From the cell containing the given text, extract its center point as (X, Y) coordinate. 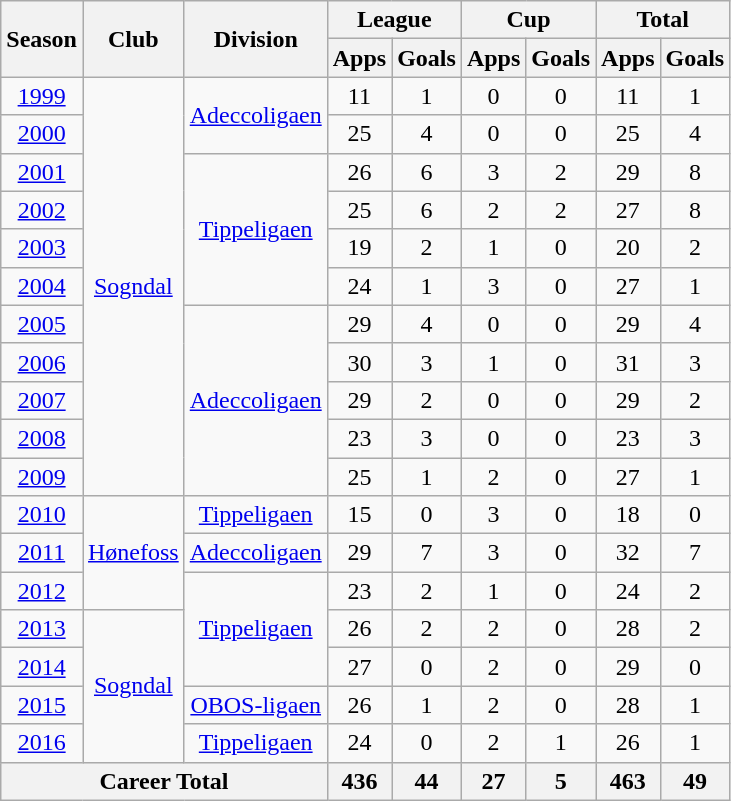
2006 (42, 362)
44 (427, 781)
2010 (42, 515)
League (394, 20)
2000 (42, 134)
5 (561, 781)
2008 (42, 438)
18 (628, 515)
19 (359, 248)
Hønefoss (133, 553)
2012 (42, 591)
Cup (528, 20)
2007 (42, 400)
2009 (42, 477)
2003 (42, 248)
2013 (42, 629)
2002 (42, 210)
2015 (42, 705)
Season (42, 39)
OBOS-ligaen (256, 705)
Total (663, 20)
15 (359, 515)
32 (628, 553)
2014 (42, 667)
2016 (42, 743)
2011 (42, 553)
30 (359, 362)
436 (359, 781)
1999 (42, 96)
Club (133, 39)
2005 (42, 324)
31 (628, 362)
463 (628, 781)
20 (628, 248)
49 (695, 781)
Career Total (164, 781)
2004 (42, 286)
2001 (42, 172)
Division (256, 39)
